Find where the given text appears and provide that cell's center as [X, Y] coordinate. 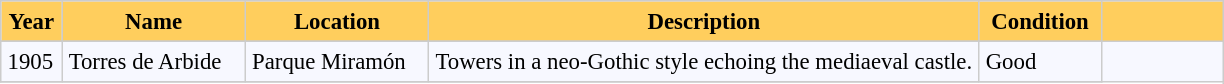
Location [336, 21]
Year [32, 21]
Towers in a neo-Gothic style echoing the mediaeval castle. [704, 61]
Name [154, 21]
Good [1040, 61]
Condition [1040, 21]
Torres de Arbide [154, 61]
Description [704, 21]
Parque Miramón [336, 61]
1905 [32, 61]
